Detect which cell encompasses the target text, then output its [x, y] center coordinate. 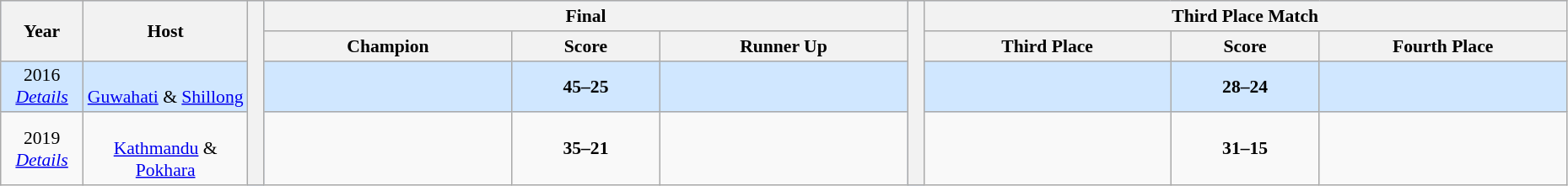
35–21 [586, 150]
Final [585, 16]
Third Place Match [1245, 16]
Fourth Place [1442, 46]
2019Details [42, 150]
31–15 [1245, 150]
Host [165, 30]
Runner Up [783, 46]
Guwahati & Shillong [165, 86]
45–25 [586, 86]
Year [42, 30]
2016Details [42, 86]
28–24 [1245, 86]
Third Place [1048, 46]
Kathmandu & Pokhara [165, 150]
Champion [388, 46]
